Locate the cell with the specified text and output its [x, y] center coordinate. 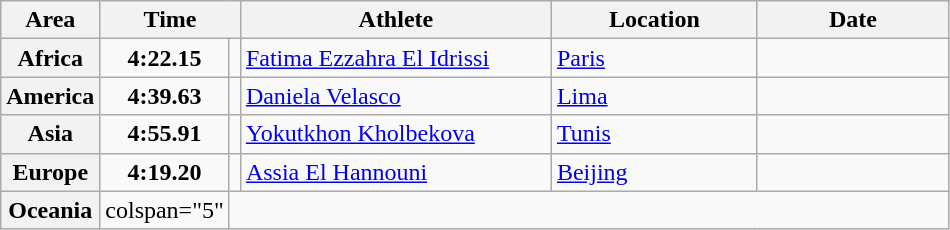
Paris [654, 58]
4:39.63 [165, 96]
Athlete [396, 20]
Time [170, 20]
Africa [50, 58]
Europe [50, 172]
Date [852, 20]
colspan="5" [165, 210]
Yokutkhon Kholbekova [396, 134]
4:19.20 [165, 172]
Beijing [654, 172]
Area [50, 20]
4:55.91 [165, 134]
Tunis [654, 134]
Lima [654, 96]
Assia El Hannouni [396, 172]
America [50, 96]
Daniela Velasco [396, 96]
Fatima Ezzahra El Idrissi [396, 58]
Location [654, 20]
4:22.15 [165, 58]
Asia [50, 134]
Oceania [50, 210]
